Identify which cell holds the provided text, then report its [x, y] central coordinate. 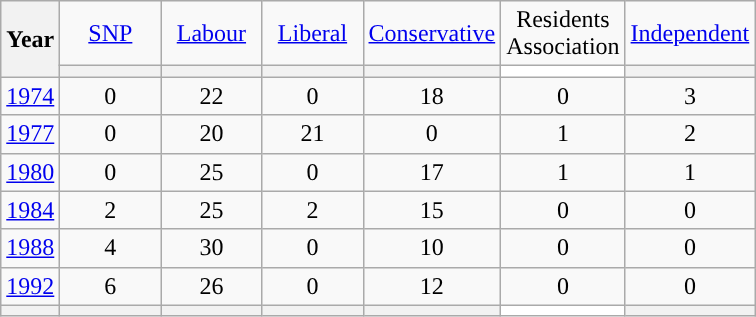
SNP [110, 34]
1980 [30, 172]
1974 [30, 96]
4 [110, 248]
17 [432, 172]
Labour [212, 34]
21 [312, 134]
30 [212, 248]
3 [690, 96]
Liberal [312, 34]
26 [212, 286]
1988 [30, 248]
22 [212, 96]
Independent [690, 34]
1977 [30, 134]
6 [110, 286]
18 [432, 96]
20 [212, 134]
1992 [30, 286]
Conservative [432, 34]
15 [432, 210]
Residents Association [563, 34]
Year [30, 39]
12 [432, 286]
1984 [30, 210]
10 [432, 248]
